For the text-containing cell, return its midpoint in (x, y) coordinate format. 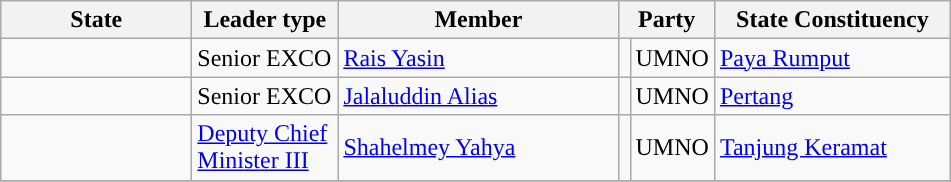
Jalaluddin Alias (478, 96)
Shahelmey Yahya (478, 148)
Leader type (265, 20)
Party (666, 20)
Pertang (832, 96)
Rais Yasin (478, 58)
Member (478, 20)
State Constituency (832, 20)
Tanjung Keramat (832, 148)
Paya Rumput (832, 58)
State (96, 20)
Deputy Chief Minister III (265, 148)
